Return (X, Y) of the center of cell containing provided text 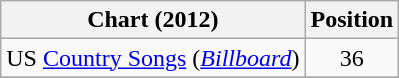
US Country Songs (Billboard) (153, 58)
36 (352, 58)
Chart (2012) (153, 20)
Position (352, 20)
